Provide the (X, Y) coordinate of the cell's center where the given text is located.  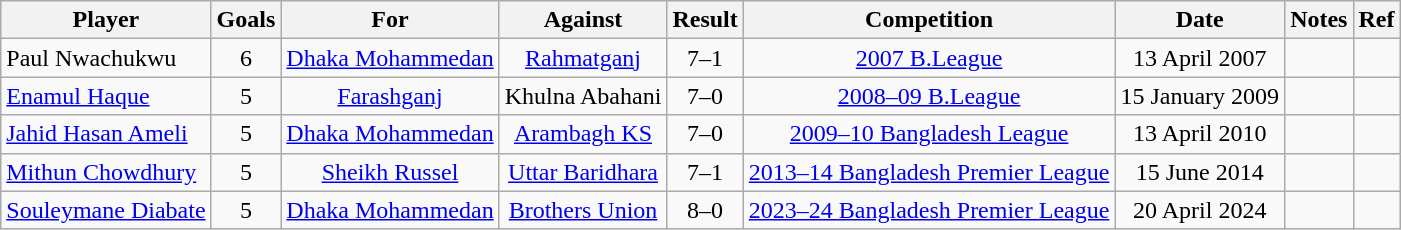
Player (106, 20)
Result (705, 20)
Brothers Union (583, 210)
For (390, 20)
Rahmatganj (583, 58)
13 April 2010 (1200, 134)
15 June 2014 (1200, 172)
Notes (1319, 20)
Khulna Abahani (583, 96)
Enamul Haque (106, 96)
Competition (929, 20)
6 (246, 58)
Uttar Baridhara (583, 172)
Date (1200, 20)
2008–09 B.League (929, 96)
Against (583, 20)
Jahid Hasan Ameli (106, 134)
Goals (246, 20)
15 January 2009 (1200, 96)
Sheikh Russel (390, 172)
2007 B.League (929, 58)
Ref (1376, 20)
Souleymane Diabate (106, 210)
Arambagh KS (583, 134)
Farashganj (390, 96)
2023–24 Bangladesh Premier League (929, 210)
8–0 (705, 210)
Paul Nwachukwu (106, 58)
13 April 2007 (1200, 58)
20 April 2024 (1200, 210)
2009–10 Bangladesh League (929, 134)
2013–14 Bangladesh Premier League (929, 172)
Mithun Chowdhury (106, 172)
